Capture the cell that displays the provided text and extract its [X, Y] central coordinate. 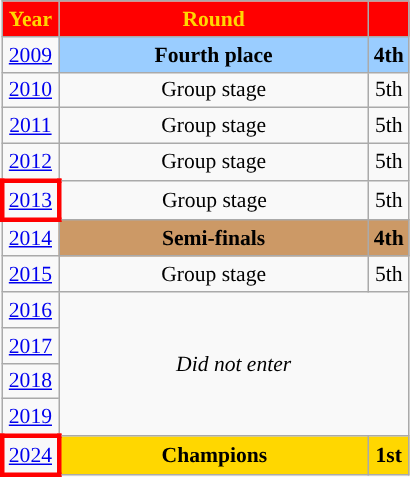
1st [389, 456]
2012 [30, 162]
2013 [30, 200]
2015 [30, 275]
2011 [30, 126]
2024 [30, 456]
2016 [30, 310]
2014 [30, 238]
2017 [30, 346]
Champions [214, 456]
Round [214, 19]
2010 [30, 90]
Fourth place [214, 55]
2019 [30, 418]
2018 [30, 381]
Year [30, 19]
Did not enter [234, 364]
2009 [30, 55]
Semi-finals [214, 238]
